Return [x, y] of the center of cell containing provided text 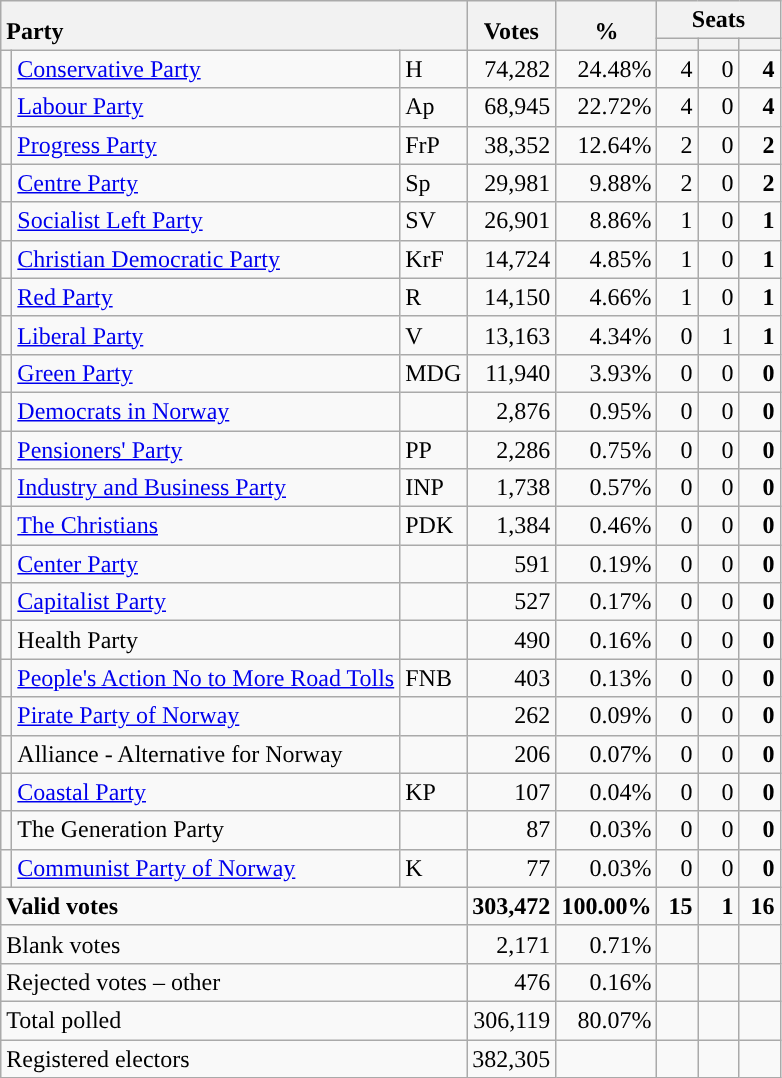
29,981 [512, 183]
Liberal Party [206, 335]
Conservative Party [206, 69]
15 [678, 906]
Total polled [234, 1020]
0.17% [606, 602]
0.07% [606, 754]
V [434, 335]
PDK [434, 526]
Progress Party [206, 145]
0.71% [606, 944]
Votes [512, 26]
2,171 [512, 944]
Pensioners' Party [206, 449]
0.75% [606, 449]
INP [434, 488]
26,901 [512, 221]
R [434, 297]
Registered electors [234, 1059]
68,945 [512, 107]
14,724 [512, 259]
The Generation Party [206, 830]
Industry and Business Party [206, 488]
0.57% [606, 488]
H [434, 69]
12.64% [606, 145]
0.19% [606, 564]
Christian Democratic Party [206, 259]
Capitalist Party [206, 602]
527 [512, 602]
Socialist Left Party [206, 221]
PP [434, 449]
8.86% [606, 221]
2,286 [512, 449]
KrF [434, 259]
490 [512, 640]
People's Action No to More Road Tolls [206, 678]
Green Party [206, 373]
4.66% [606, 297]
KP [434, 792]
77 [512, 868]
Red Party [206, 297]
476 [512, 982]
206 [512, 754]
0.46% [606, 526]
Alliance - Alternative for Norway [206, 754]
14,150 [512, 297]
2,876 [512, 411]
Sp [434, 183]
Democrats in Norway [206, 411]
38,352 [512, 145]
Party [234, 26]
The Christians [206, 526]
Coastal Party [206, 792]
% [606, 26]
Rejected votes – other [234, 982]
Ap [434, 107]
Valid votes [234, 906]
FrP [434, 145]
1,384 [512, 526]
80.07% [606, 1020]
K [434, 868]
Centre Party [206, 183]
11,940 [512, 373]
Pirate Party of Norway [206, 716]
0.04% [606, 792]
306,119 [512, 1020]
1,738 [512, 488]
382,305 [512, 1059]
74,282 [512, 69]
13,163 [512, 335]
9.88% [606, 183]
0.13% [606, 678]
0.09% [606, 716]
22.72% [606, 107]
100.00% [606, 906]
Center Party [206, 564]
0.95% [606, 411]
3.93% [606, 373]
591 [512, 564]
24.48% [606, 69]
SV [434, 221]
403 [512, 678]
Health Party [206, 640]
87 [512, 830]
16 [760, 906]
Blank votes [234, 944]
107 [512, 792]
4.85% [606, 259]
262 [512, 716]
4.34% [606, 335]
Communist Party of Norway [206, 868]
Labour Party [206, 107]
MDG [434, 373]
303,472 [512, 906]
FNB [434, 678]
Seats [718, 20]
